Provide the [x, y] coordinate of the cell's center where the given text is located.  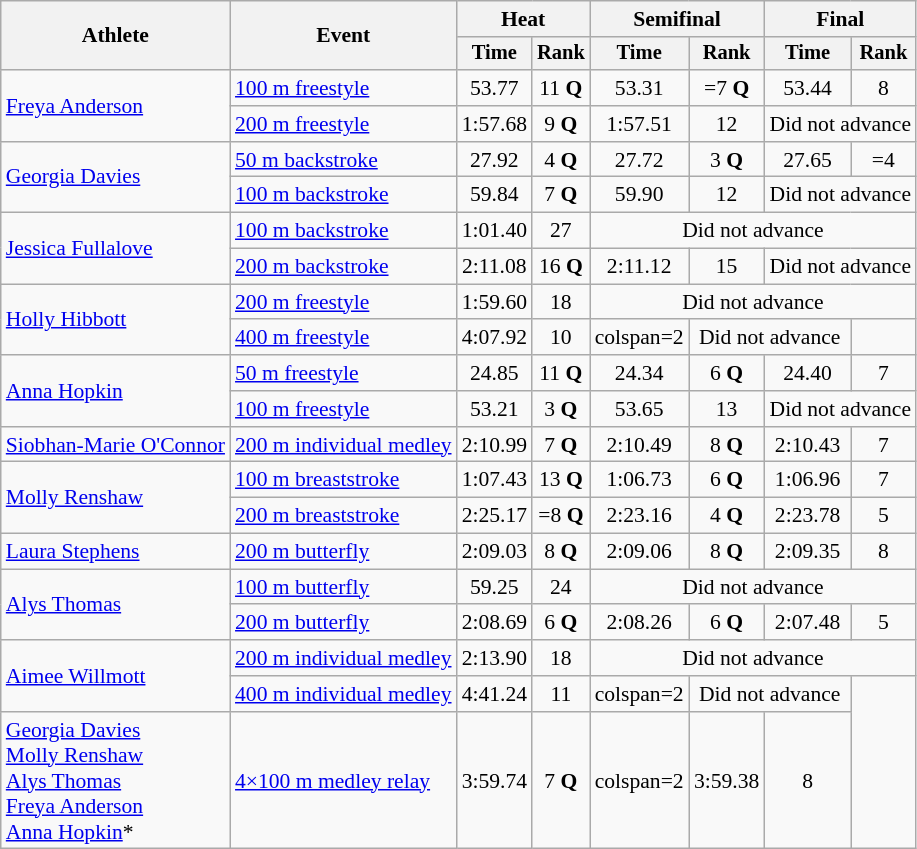
200 m backstroke [344, 267]
50 m backstroke [344, 160]
24.85 [494, 373]
Athlete [116, 36]
2:08.26 [640, 623]
400 m freestyle [344, 338]
1:57.51 [640, 124]
1:06.96 [807, 480]
200 m breaststroke [344, 516]
11 [561, 694]
1:57.68 [494, 124]
1:07.43 [494, 480]
4:41.24 [494, 694]
13 Q [561, 480]
9 Q [561, 124]
Semifinal [678, 19]
27 [561, 231]
Heat [524, 19]
16 Q [561, 267]
2:09.06 [640, 552]
2:09.03 [494, 552]
27.92 [494, 160]
59.84 [494, 195]
2:10.43 [807, 445]
15 [727, 267]
Siobhan-Marie O'Connor [116, 445]
2:23.78 [807, 516]
Laura Stephens [116, 552]
1:01.40 [494, 231]
53.77 [494, 88]
2:11.12 [640, 267]
Aimee Willmott [116, 676]
53.31 [640, 88]
2:07.48 [807, 623]
4:07.92 [494, 338]
=7 Q [727, 88]
53.44 [807, 88]
2:10.49 [640, 445]
27.65 [807, 160]
Holly Hibbott [116, 320]
Anna Hopkin [116, 390]
1:59.60 [494, 302]
2:23.16 [640, 516]
50 m freestyle [344, 373]
Molly Renshaw [116, 498]
=8 Q [561, 516]
Georgia Davies [116, 178]
24 [561, 587]
2:13.90 [494, 658]
Jessica Fullalove [116, 248]
59.90 [640, 195]
100 m butterfly [344, 587]
400 m individual medley [344, 694]
100 m breaststroke [344, 480]
=4 [884, 160]
Final [840, 19]
10 [561, 338]
Alys Thomas [116, 604]
2:09.35 [807, 552]
53.65 [640, 409]
2:25.17 [494, 516]
Freya Anderson [116, 106]
2:10.99 [494, 445]
2:11.08 [494, 267]
Event [344, 36]
13 [727, 409]
1:06.73 [640, 480]
59.25 [494, 587]
2:08.69 [494, 623]
24.40 [807, 373]
27.72 [640, 160]
53.21 [494, 409]
24.34 [640, 373]
